Find where the given text appears and provide that cell's center as (x, y) coordinate. 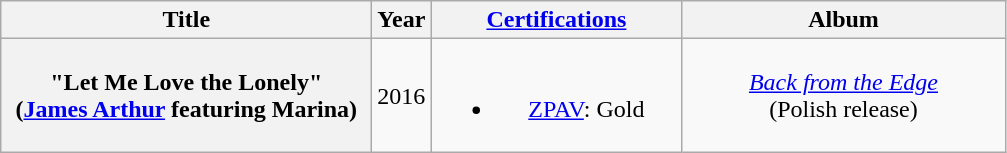
Title (186, 20)
Album (844, 20)
Certifications (556, 20)
Back from the Edge(Polish release) (844, 96)
"Let Me Love the Lonely"(James Arthur featuring Marina) (186, 96)
2016 (402, 96)
Year (402, 20)
ZPAV: Gold (556, 96)
